Output the (x, y) coordinate of the center of the cell containing the given text.  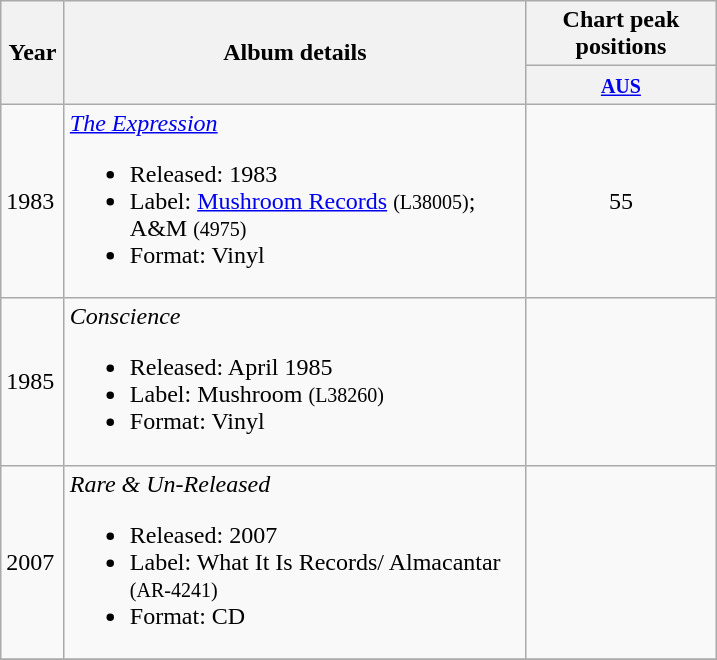
Album details (294, 52)
Chart peak positions (620, 34)
Year (33, 52)
Rare & Un-ReleasedReleased: 2007Label: What It Is Records/ Almacantar (AR-4241)Format: CD (294, 562)
1985 (33, 382)
1983 (33, 201)
ConscienceReleased: April 1985Label: Mushroom (L38260)Format: Vinyl (294, 382)
55 (620, 201)
AUS (620, 85)
2007 (33, 562)
The ExpressionReleased: 1983Label: Mushroom Records (L38005); A&M (4975)Format: Vinyl (294, 201)
